Determine the (X, Y) coordinate at the center of the cell enclosing the given text.  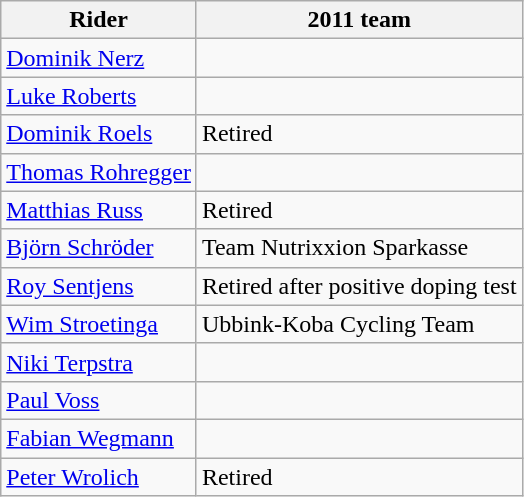
Luke Roberts (99, 96)
Paul Voss (99, 400)
Rider (99, 20)
Retired after positive doping test (359, 286)
Thomas Rohregger (99, 172)
Roy Sentjens (99, 286)
Wim Stroetinga (99, 324)
Niki Terpstra (99, 362)
Björn Schröder (99, 248)
Team Nutrixxion Sparkasse (359, 248)
Fabian Wegmann (99, 438)
Dominik Nerz (99, 58)
Matthias Russ (99, 210)
2011 team (359, 20)
Dominik Roels (99, 134)
Ubbink-Koba Cycling Team (359, 324)
Peter Wrolich (99, 477)
